Provide the [x, y] coordinate of the cell's center where the given text is located.  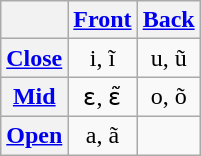
Back [168, 20]
a, ã [102, 135]
Front [102, 20]
Close [34, 58]
ɛ, ɛ̃ [102, 97]
o, õ [168, 97]
i, ĩ [102, 58]
Open [34, 135]
Mid [34, 97]
u, ũ [168, 58]
